Return (x, y) of the center of cell containing provided text 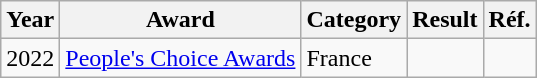
Result (445, 20)
People's Choice Awards (180, 58)
Year (30, 20)
Réf. (510, 20)
2022 (30, 58)
France (354, 58)
Award (180, 20)
Category (354, 20)
